Find where the given text appears and provide that cell's center as (X, Y) coordinate. 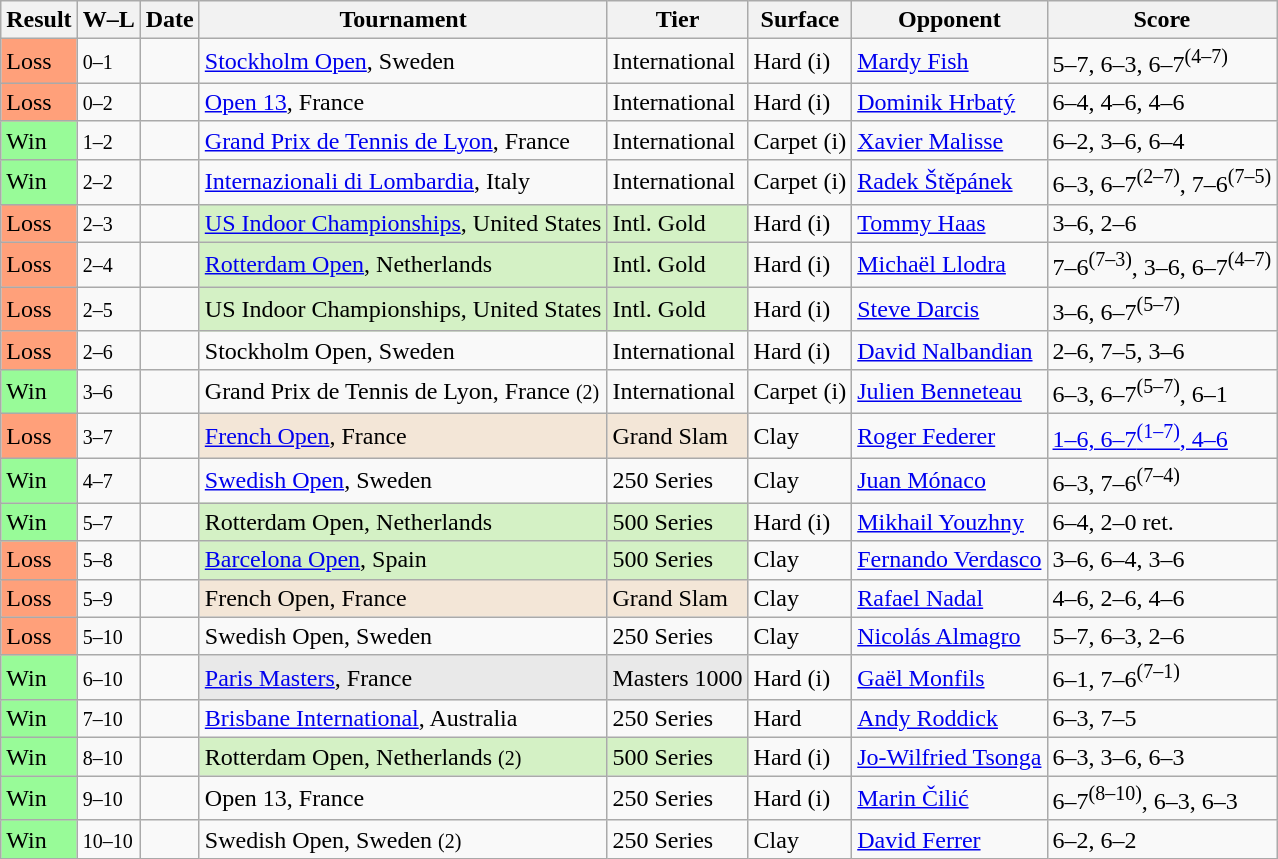
1–6, 6–7(1–7), 4–6 (1162, 436)
6–4, 2–0 ret. (1162, 522)
Radek Štěpánek (950, 182)
Michaël Llodra (950, 264)
Tier (678, 20)
Mardy Fish (950, 62)
Result (39, 20)
W–L (108, 20)
6–10 (108, 678)
5–8 (108, 560)
0–1 (108, 62)
Andy Roddick (950, 719)
3–6, 6–7(5–7) (1162, 310)
Internazionali di Lombardia, Italy (403, 182)
Barcelona Open, Spain (403, 560)
Rafael Nadal (950, 598)
David Nalbandian (950, 350)
Jo-Wilfried Tsonga (950, 757)
Tournament (403, 20)
9–10 (108, 798)
Julien Benneteau (950, 392)
6–3, 7–6(7–4) (1162, 480)
Date (170, 20)
7–6(7–3), 3–6, 6–7(4–7) (1162, 264)
3–6, 6–4, 3–6 (1162, 560)
3–7 (108, 436)
Fernando Verdasco (950, 560)
5–10 (108, 636)
Brisbane International, Australia (403, 719)
David Ferrer (950, 839)
0–2 (108, 102)
Mikhail Youzhny (950, 522)
6–2, 6–2 (1162, 839)
Opponent (950, 20)
Score (1162, 20)
2–2 (108, 182)
6–4, 4–6, 4–6 (1162, 102)
6–7(8–10), 6–3, 6–3 (1162, 798)
Steve Darcis (950, 310)
Dominik Hrbatý (950, 102)
Grand Prix de Tennis de Lyon, France (2) (403, 392)
6–3, 7–5 (1162, 719)
6–1, 7–6(7–1) (1162, 678)
2–5 (108, 310)
4–7 (108, 480)
7–10 (108, 719)
6–3, 3–6, 6–3 (1162, 757)
1–2 (108, 140)
Grand Prix de Tennis de Lyon, France (403, 140)
Nicolás Almagro (950, 636)
Swedish Open, Sweden (2) (403, 839)
3–6 (108, 392)
2–6 (108, 350)
Paris Masters, France (403, 678)
6–3, 6–7(2–7), 7–6(7–5) (1162, 182)
4–6, 2–6, 4–6 (1162, 598)
Masters 1000 (678, 678)
6–3, 6–7(5–7), 6–1 (1162, 392)
Roger Federer (950, 436)
Marin Čilić (950, 798)
Gaël Monfils (950, 678)
5–9 (108, 598)
10–10 (108, 839)
8–10 (108, 757)
Hard (800, 719)
2–6, 7–5, 3–6 (1162, 350)
5–7, 6–3, 2–6 (1162, 636)
2–3 (108, 223)
6–2, 3–6, 6–4 (1162, 140)
Rotterdam Open, Netherlands (2) (403, 757)
Tommy Haas (950, 223)
5–7 (108, 522)
2–4 (108, 264)
Surface (800, 20)
Juan Mónaco (950, 480)
5–7, 6–3, 6–7(4–7) (1162, 62)
3–6, 2–6 (1162, 223)
Xavier Malisse (950, 140)
